Pinpoint the cell where the given text exists, returning its (X, Y) midpoint coordinate. 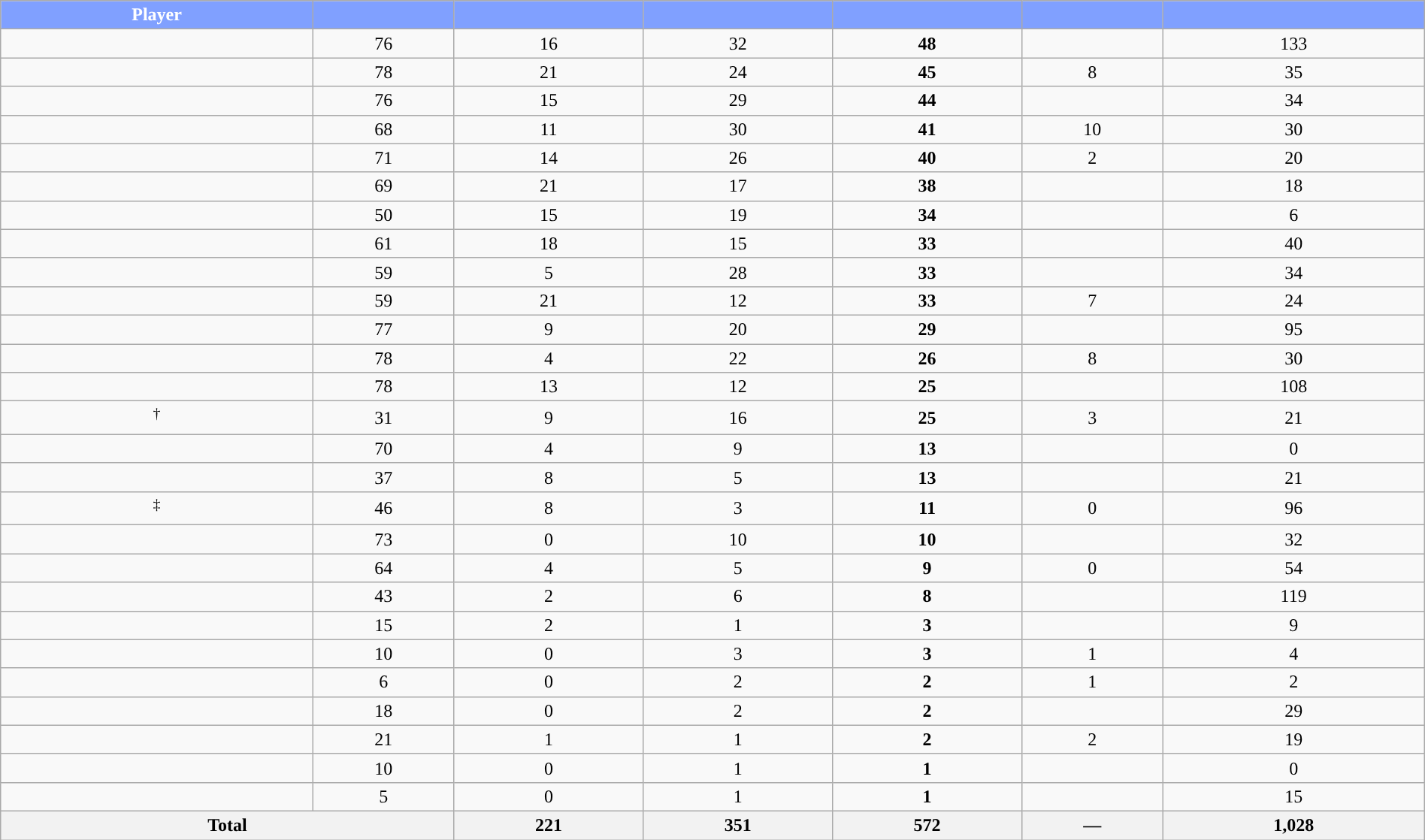
133 (1293, 44)
14 (549, 158)
50 (383, 215)
† (157, 418)
38 (927, 186)
64 (383, 568)
108 (1293, 387)
45 (927, 72)
61 (383, 243)
95 (1293, 329)
22 (738, 358)
41 (927, 129)
68 (383, 129)
351 (738, 825)
54 (1293, 568)
221 (549, 825)
73 (383, 539)
69 (383, 186)
Player (157, 15)
48 (927, 44)
46 (383, 508)
31 (383, 418)
28 (738, 272)
17 (738, 186)
77 (383, 329)
7 (1092, 301)
71 (383, 158)
119 (1293, 597)
37 (383, 477)
1,028 (1293, 825)
35 (1293, 72)
44 (927, 101)
572 (927, 825)
96 (1293, 508)
43 (383, 597)
‡ (157, 508)
70 (383, 449)
— (1092, 825)
Total (227, 825)
